Detect which cell encompasses the target text, then output its [X, Y] center coordinate. 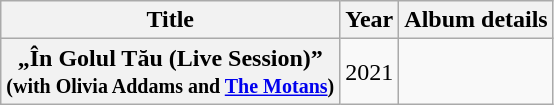
Title [170, 20]
Year [370, 20]
2021 [370, 72]
„În Golul Tău (Live Session)”(with Olivia Addams and The Motans) [170, 72]
Album details [476, 20]
